Return (X, Y) of the center of cell containing provided text 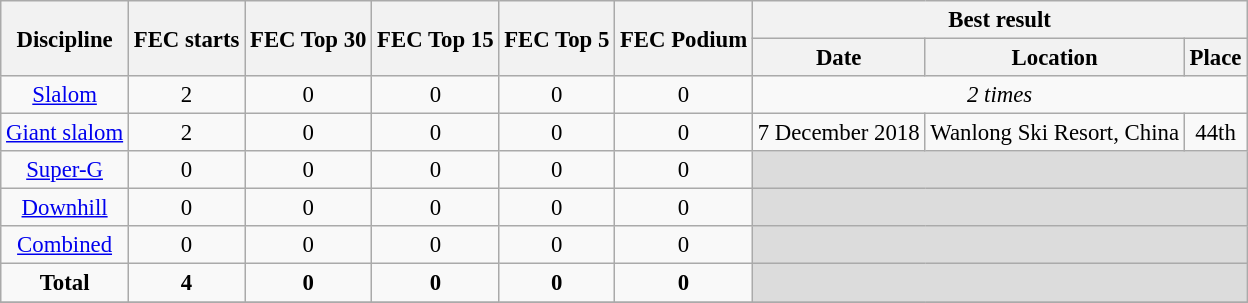
Combined (65, 245)
Location (1054, 58)
Date (838, 58)
Place (1215, 58)
FEC Top 15 (436, 38)
Slalom (65, 95)
Best result (999, 20)
Super-G (65, 170)
FEC Podium (684, 38)
Downhill (65, 208)
FEC starts (186, 38)
Giant slalom (65, 133)
Wanlong Ski Resort, China (1054, 133)
FEC Top 5 (557, 38)
7 December 2018 (838, 133)
Discipline (65, 38)
2 times (999, 95)
FEC Top 30 (308, 38)
Total (65, 283)
4 (186, 283)
44th (1215, 133)
